Return (x, y) of the center of cell containing provided text 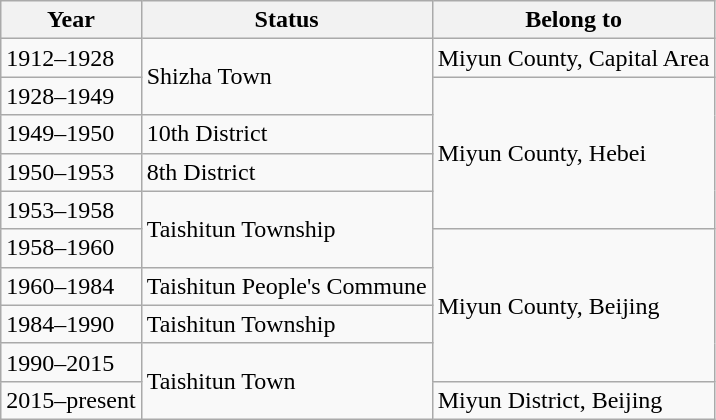
1912–1928 (71, 58)
10th District (286, 134)
2015–present (71, 400)
Taishitun Town (286, 381)
Shizha Town (286, 77)
1949–1950 (71, 134)
Miyun County, Capital Area (574, 58)
Year (71, 20)
1928–1949 (71, 96)
8th District (286, 172)
Belong to (574, 20)
1990–2015 (71, 362)
Status (286, 20)
1950–1953 (71, 172)
Miyun County, Hebei (574, 153)
Miyun County, Beijing (574, 305)
Miyun District, Beijing (574, 400)
1984–1990 (71, 324)
1960–1984 (71, 286)
1953–1958 (71, 210)
1958–1960 (71, 248)
Taishitun People's Commune (286, 286)
